Return the [X, Y] coordinate for the center point of the cell that contains the specified text.  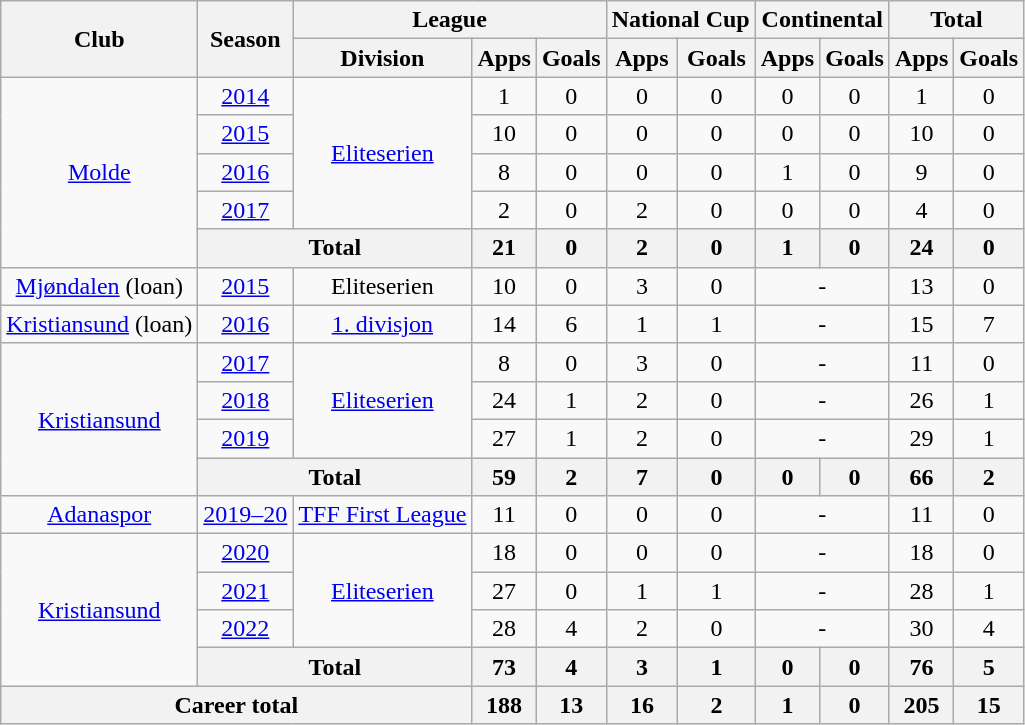
Molde [100, 172]
Division [382, 58]
Kristiansund (loan) [100, 324]
Adanaspor [100, 515]
14 [504, 324]
Career total [236, 705]
26 [921, 400]
Season [246, 39]
5 [989, 667]
National Cup [680, 20]
1. divisjon [382, 324]
188 [504, 705]
2021 [246, 591]
9 [921, 172]
76 [921, 667]
2018 [246, 400]
29 [921, 438]
League [450, 20]
Continental [822, 20]
73 [504, 667]
66 [921, 477]
2019–20 [246, 515]
30 [921, 629]
205 [921, 705]
16 [642, 705]
21 [504, 248]
TFF First League [382, 515]
6 [571, 324]
Club [100, 39]
59 [504, 477]
2014 [246, 96]
Mjøndalen (loan) [100, 286]
2022 [246, 629]
2019 [246, 438]
2020 [246, 553]
